Scan for the cell matching the given text and deliver its [x, y] coordinate at center. 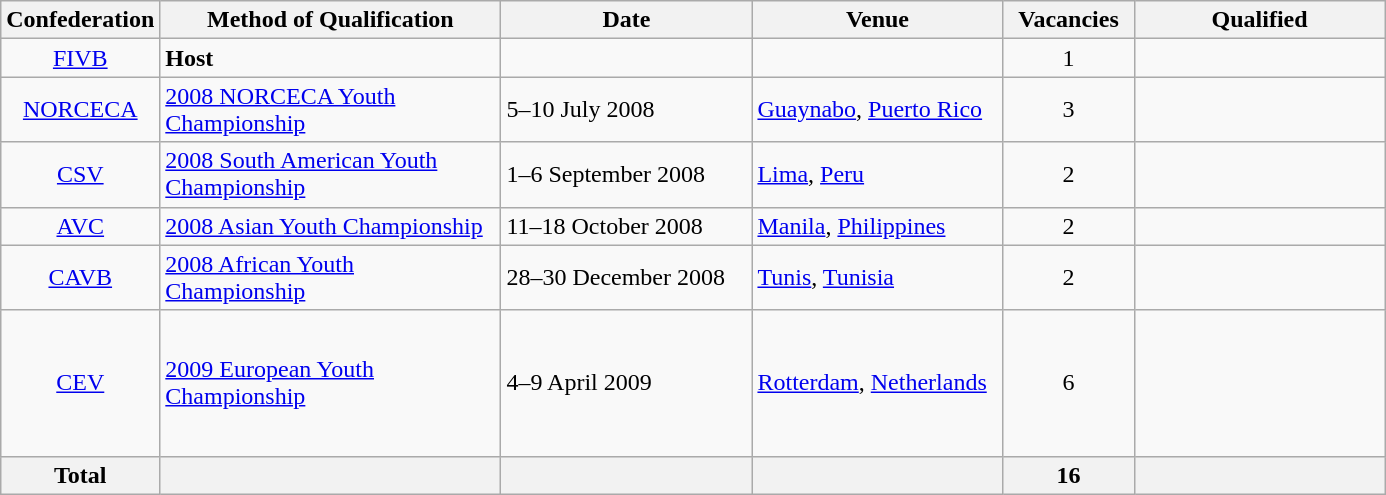
Qualified [1260, 20]
28–30 December 2008 [626, 278]
AVC [80, 226]
Confederation [80, 20]
Tunis, Tunisia [878, 278]
Date [626, 20]
1–6 September 2008 [626, 174]
CAVB [80, 278]
Total [80, 475]
Vacancies [1068, 20]
2008 Asian Youth Championship [330, 226]
Rotterdam, Netherlands [878, 383]
2008 African Youth Championship [330, 278]
NORCECA [80, 110]
Method of Qualification [330, 20]
CEV [80, 383]
Lima, Peru [878, 174]
Manila, Philippines [878, 226]
4–9 April 2009 [626, 383]
2009 European Youth Championship [330, 383]
2008 South American Youth Championship [330, 174]
5–10 July 2008 [626, 110]
Host [330, 58]
CSV [80, 174]
FIVB [80, 58]
6 [1068, 383]
16 [1068, 475]
Guaynabo, Puerto Rico [878, 110]
2008 NORCECA Youth Championship [330, 110]
Venue [878, 20]
1 [1068, 58]
11–18 October 2008 [626, 226]
3 [1068, 110]
